Output the [X, Y] coordinate of the center of the cell containing the given text.  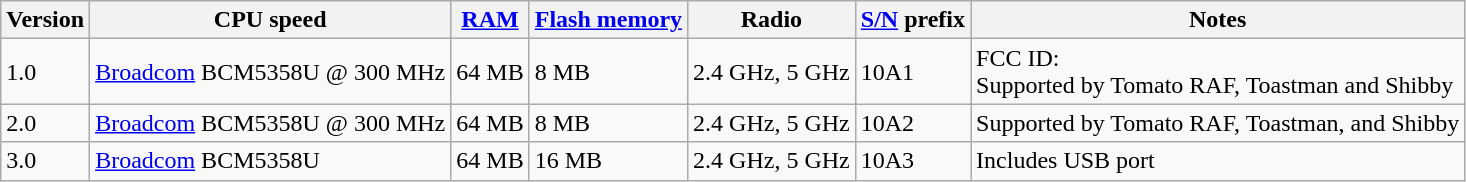
Version [46, 20]
2.0 [46, 123]
Broadcom BCM5358U [270, 161]
Flash memory [608, 20]
10A1 [912, 72]
1.0 [46, 72]
Supported by Tomato RAF, Toastman, and Shibby [1218, 123]
RAM [490, 20]
16 MB [608, 161]
Radio [772, 20]
10A3 [912, 161]
3.0 [46, 161]
Includes USB port [1218, 161]
10A2 [912, 123]
CPU speed [270, 20]
Notes [1218, 20]
FCC ID: Supported by Tomato RAF, Toastman and Shibby [1218, 72]
S/N prefix [912, 20]
